Provide the (x, y) coordinate of the cell's center where the given text is located.  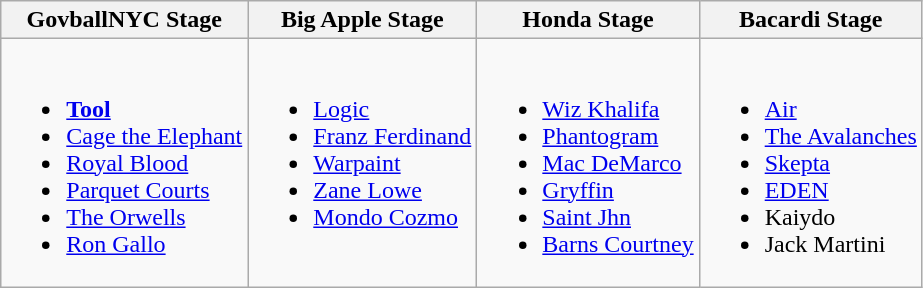
AirThe AvalanchesSkeptaEDENKaiydoJack Martini (810, 163)
Big Apple Stage (362, 20)
GovballNYC Stage (124, 20)
Bacardi Stage (810, 20)
Honda Stage (588, 20)
LogicFranz FerdinandWarpaintZane LoweMondo Cozmo (362, 163)
Wiz KhalifaPhantogramMac DeMarcoGryffinSaint JhnBarns Courtney (588, 163)
ToolCage the ElephantRoyal BloodParquet CourtsThe OrwellsRon Gallo (124, 163)
